Provide the [X, Y] coordinate of the cell's center where the given text is located.  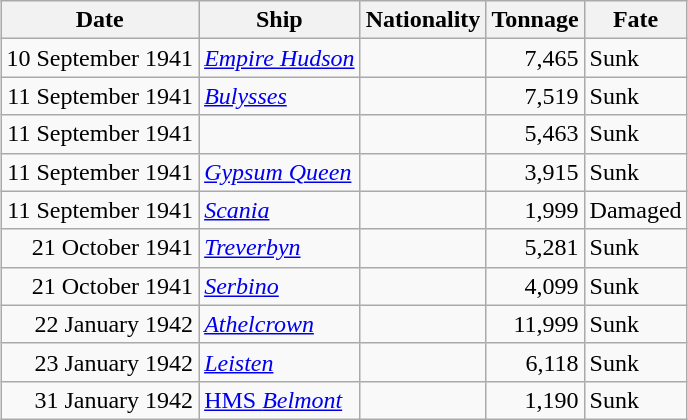
22 January 1942 [100, 324]
Damaged [636, 210]
10 September 1941 [100, 58]
31 January 1942 [100, 400]
23 January 1942 [100, 362]
6,118 [535, 362]
Treverbyn [280, 248]
Tonnage [535, 20]
Fate [636, 20]
4,099 [535, 286]
11,999 [535, 324]
Leisten [280, 362]
Serbino [280, 286]
7,519 [535, 96]
1,190 [535, 400]
5,463 [535, 134]
Ship [280, 20]
7,465 [535, 58]
Scania [280, 210]
1,999 [535, 210]
Date [100, 20]
HMS Belmont [280, 400]
Nationality [423, 20]
Empire Hudson [280, 58]
Gypsum Queen [280, 172]
5,281 [535, 248]
3,915 [535, 172]
Athelcrown [280, 324]
Bulysses [280, 96]
